Extract the [X, Y] coordinate from the center of the cell holding the provided text.  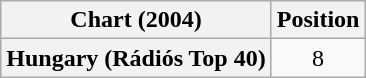
8 [318, 58]
Hungary (Rádiós Top 40) [136, 58]
Position [318, 20]
Chart (2004) [136, 20]
